Provide the (X, Y) coordinate of the cell's center where the given text is located.  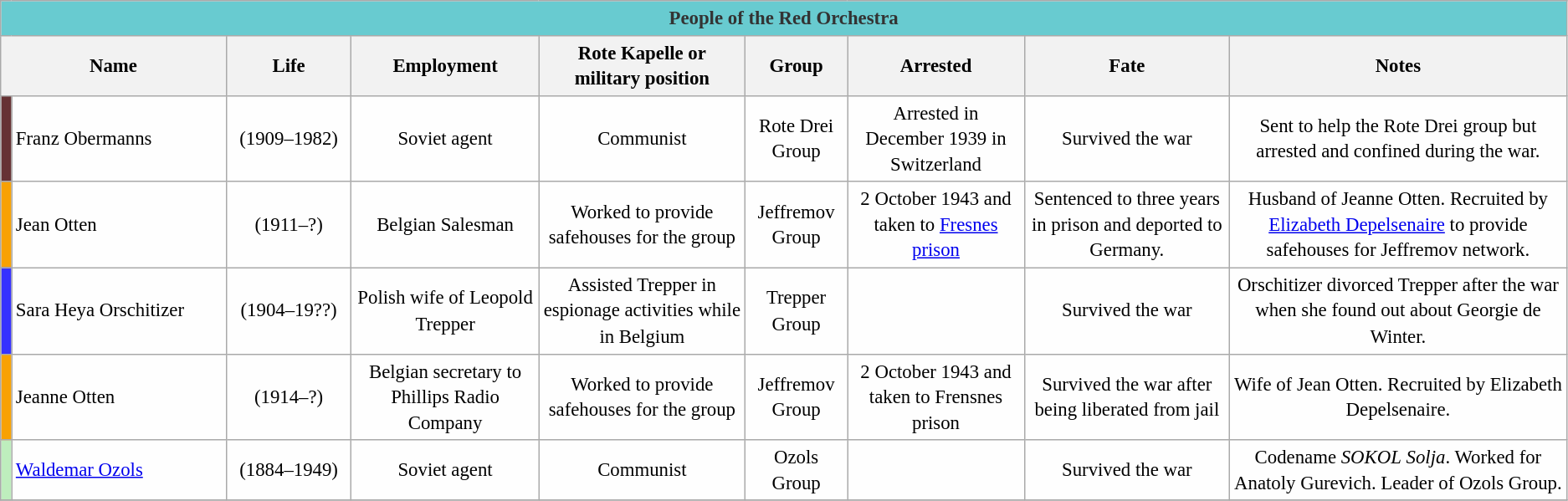
(1914–?) (289, 396)
(1911–?) (289, 224)
Arrested (936, 65)
Jeanne Otten (119, 396)
Ozols Group (796, 470)
Survived the war after being liberated from jail (1126, 396)
Husband of Jeanne Otten. Recruited by Elizabeth Depelsenaire to provide safehouses for Jeffremov network. (1397, 224)
Group (796, 65)
Rote Drei Group (796, 139)
Sara Heya Orschitizer (119, 311)
Waldemar Ozols (119, 470)
Belgian secretary to Phillips Radio Company (445, 396)
Trepper Group (796, 311)
Jean Otten (119, 224)
Notes (1397, 65)
Rote Kapelle or military position (642, 65)
Arrested in December 1939 in Switzerland (936, 139)
Franz Obermanns (119, 139)
Sent to help the Rote Drei group but arrested and confined during the war. (1397, 139)
2 October 1943 and taken to Frensnes prison (936, 396)
Employment (445, 65)
Belgian Salesman (445, 224)
Assisted Trepper in espionage activities while in Belgium (642, 311)
(1884–1949) (289, 470)
Life (289, 65)
Orschitizer divorced Trepper after the war when she found out about Georgie de Winter. (1397, 311)
2 October 1943 and taken to Fresnes prison (936, 224)
Wife of Jean Otten. Recruited by Elizabeth Depelsenaire. (1397, 396)
People of the Red Orchestra (784, 18)
(1904–19??) (289, 311)
Polish wife of Leopold Trepper (445, 311)
Sentenced to three years in prison and deported to Germany. (1126, 224)
(1909–1982) (289, 139)
Name (114, 65)
Codename SOKOL Solja. Worked for Anatoly Gurevich. Leader of Ozols Group. (1397, 470)
Fate (1126, 65)
